Output the [x, y] coordinate of the center of the cell containing the given text.  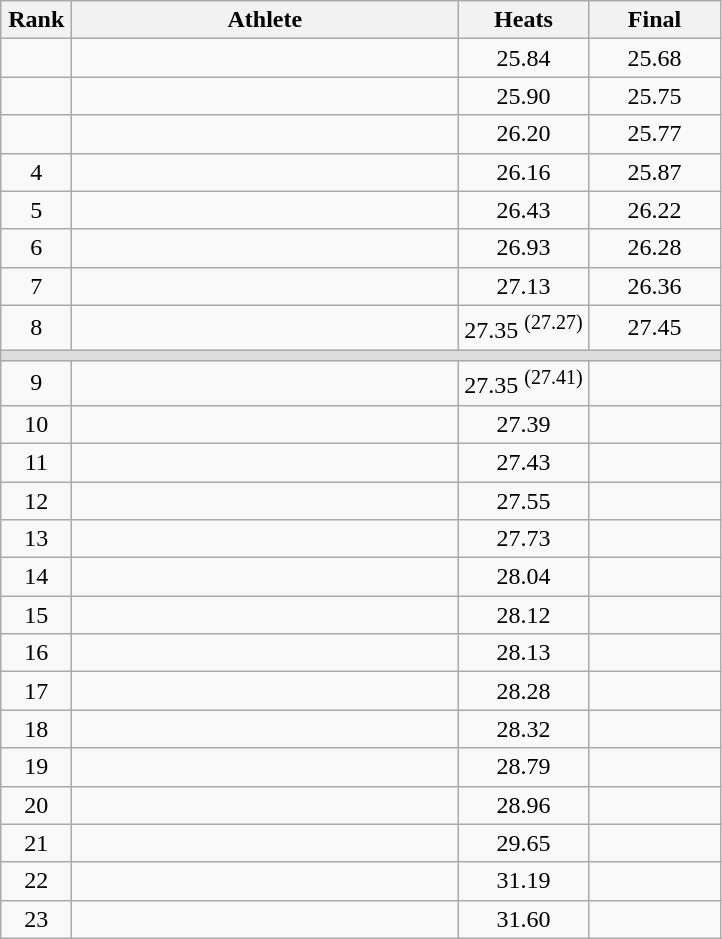
26.28 [654, 248]
6 [36, 248]
26.93 [524, 248]
9 [36, 384]
15 [36, 615]
28.28 [524, 691]
27.13 [524, 286]
27.43 [524, 462]
17 [36, 691]
19 [36, 767]
25.75 [654, 96]
27.35 (27.27) [524, 328]
28.96 [524, 805]
27.35 (27.41) [524, 384]
8 [36, 328]
13 [36, 539]
26.16 [524, 172]
27.39 [524, 424]
28.04 [524, 577]
26.20 [524, 134]
25.84 [524, 58]
14 [36, 577]
23 [36, 919]
31.19 [524, 881]
25.87 [654, 172]
16 [36, 653]
Athlete [265, 20]
11 [36, 462]
28.79 [524, 767]
29.65 [524, 843]
10 [36, 424]
20 [36, 805]
25.68 [654, 58]
26.43 [524, 210]
12 [36, 501]
25.90 [524, 96]
21 [36, 843]
28.12 [524, 615]
5 [36, 210]
Final [654, 20]
7 [36, 286]
27.55 [524, 501]
4 [36, 172]
25.77 [654, 134]
22 [36, 881]
Rank [36, 20]
31.60 [524, 919]
28.32 [524, 729]
Heats [524, 20]
26.36 [654, 286]
27.45 [654, 328]
26.22 [654, 210]
27.73 [524, 539]
28.13 [524, 653]
18 [36, 729]
